Output the (x, y) coordinate of the center of the cell containing the given text.  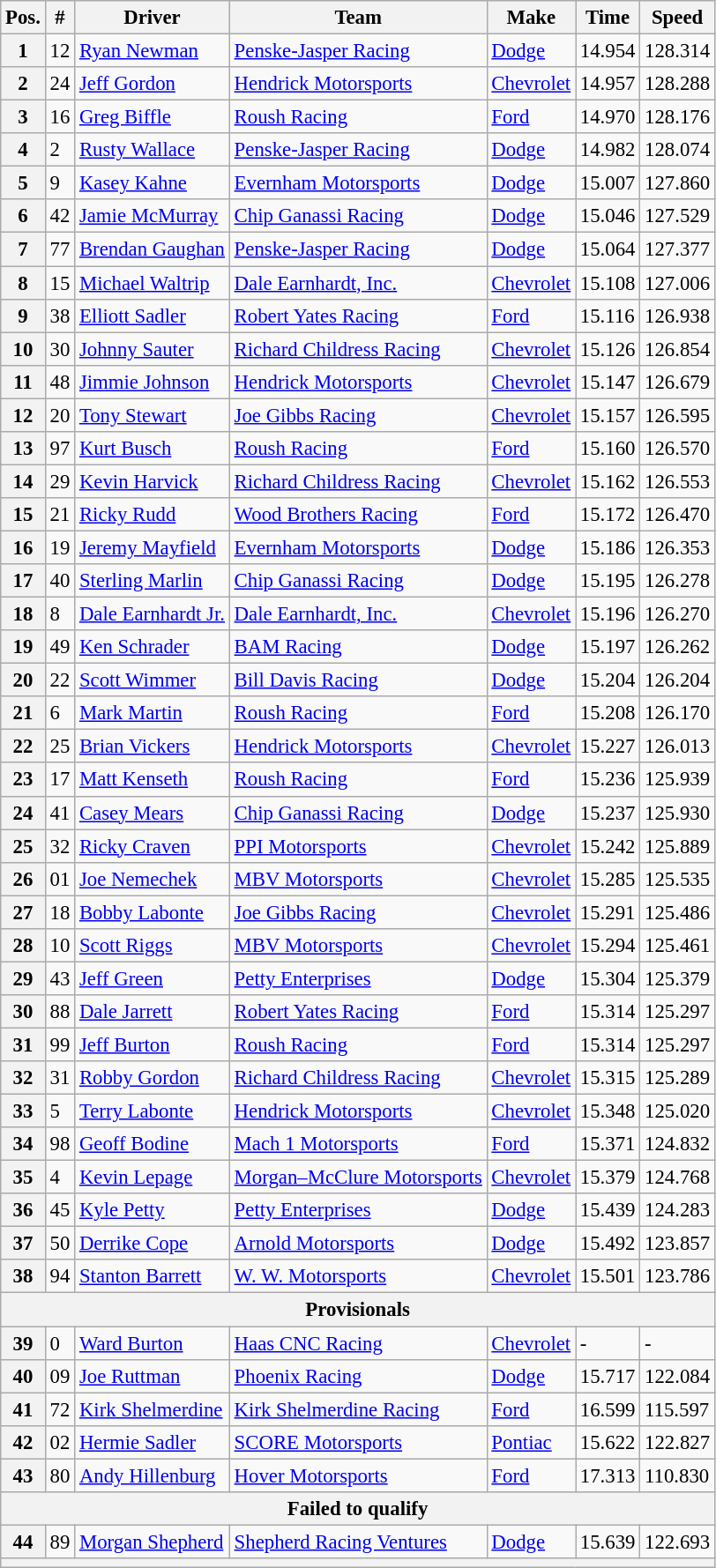
15.371 (607, 1144)
Hermie Sadler (153, 1442)
Shepherd Racing Ventures (358, 1542)
88 (60, 1012)
15.108 (607, 283)
127.529 (677, 216)
110.830 (677, 1475)
17.313 (607, 1475)
Bill Davis Racing (358, 680)
123.857 (677, 1244)
Derrike Cope (153, 1244)
Ryan Newman (153, 51)
15.348 (607, 1111)
Michael Waltrip (153, 283)
126.262 (677, 647)
7 (23, 249)
Stanton Barrett (153, 1277)
126.679 (677, 382)
15.046 (607, 216)
Johnny Sauter (153, 349)
01 (60, 879)
Jeremy Mayfield (153, 547)
122.827 (677, 1442)
23 (23, 780)
125.289 (677, 1078)
Morgan–McClure Motorsports (358, 1178)
128.314 (677, 51)
Dale Earnhardt Jr. (153, 614)
98 (60, 1144)
15.622 (607, 1442)
125.020 (677, 1111)
Kevin Lepage (153, 1178)
34 (23, 1144)
W. W. Motorsports (358, 1277)
SCORE Motorsports (358, 1442)
28 (23, 946)
Make (531, 18)
94 (60, 1277)
126.570 (677, 449)
Wood Brothers Racing (358, 515)
15.294 (607, 946)
126.170 (677, 713)
124.768 (677, 1178)
Mark Martin (153, 713)
15.197 (607, 647)
3 (23, 117)
15.237 (607, 813)
126.470 (677, 515)
27 (23, 912)
15.717 (607, 1376)
124.832 (677, 1144)
# (60, 18)
Elliott Sadler (153, 316)
15.379 (607, 1178)
Arnold Motorsports (358, 1244)
127.377 (677, 249)
15.007 (607, 183)
Terry Labonte (153, 1111)
126.270 (677, 614)
Sterling Marlin (153, 581)
125.379 (677, 978)
33 (23, 1111)
15.285 (607, 879)
14.954 (607, 51)
Provisionals (358, 1310)
44 (23, 1542)
Brian Vickers (153, 747)
128.288 (677, 84)
39 (23, 1343)
15.208 (607, 713)
45 (60, 1210)
13 (23, 449)
Jeff Burton (153, 1044)
Scott Riggs (153, 946)
35 (23, 1178)
126.353 (677, 547)
Ken Schrader (153, 647)
125.939 (677, 780)
Pontiac (531, 1442)
Scott Wimmer (153, 680)
Kevin Harvick (153, 481)
122.693 (677, 1542)
15.195 (607, 581)
Ricky Craven (153, 846)
15.204 (607, 680)
126.854 (677, 349)
09 (60, 1376)
97 (60, 449)
Failed to qualify (358, 1509)
Kyle Petty (153, 1210)
72 (60, 1409)
16.599 (607, 1409)
126.013 (677, 747)
15.147 (607, 382)
15.236 (607, 780)
127.006 (677, 283)
80 (60, 1475)
Jimmie Johnson (153, 382)
36 (23, 1210)
Ward Burton (153, 1343)
Jeff Green (153, 978)
15.160 (607, 449)
15.439 (607, 1210)
15.291 (607, 912)
15.639 (607, 1542)
Matt Kenseth (153, 780)
Casey Mears (153, 813)
15.157 (607, 415)
Mach 1 Motorsports (358, 1144)
Team (358, 18)
14.970 (607, 117)
Kasey Kahne (153, 183)
126.553 (677, 481)
Phoenix Racing (358, 1376)
0 (60, 1343)
Bobby Labonte (153, 912)
15.196 (607, 614)
02 (60, 1442)
124.283 (677, 1210)
Geoff Bodine (153, 1144)
48 (60, 382)
Rusty Wallace (153, 150)
15.126 (607, 349)
PPI Motorsports (358, 846)
Pos. (23, 18)
Jamie McMurray (153, 216)
Hover Motorsports (358, 1475)
1 (23, 51)
14.957 (607, 84)
Robby Gordon (153, 1078)
Brendan Gaughan (153, 249)
89 (60, 1542)
15.172 (607, 515)
14 (23, 481)
15.186 (607, 547)
15.315 (607, 1078)
15.227 (607, 747)
122.084 (677, 1376)
Joe Ruttman (153, 1376)
15.492 (607, 1244)
125.889 (677, 846)
125.535 (677, 879)
Dale Jarrett (153, 1012)
14.982 (607, 150)
11 (23, 382)
15.304 (607, 978)
126.938 (677, 316)
15.501 (607, 1277)
Kirk Shelmerdine (153, 1409)
128.176 (677, 117)
125.461 (677, 946)
Jeff Gordon (153, 84)
49 (60, 647)
125.486 (677, 912)
15.116 (607, 316)
Driver (153, 18)
99 (60, 1044)
128.074 (677, 150)
77 (60, 249)
Kirk Shelmerdine Racing (358, 1409)
125.930 (677, 813)
Joe Nemechek (153, 879)
127.860 (677, 183)
Haas CNC Racing (358, 1343)
Tony Stewart (153, 415)
15.064 (607, 249)
Time (607, 18)
126.204 (677, 680)
Andy Hillenburg (153, 1475)
37 (23, 1244)
Ricky Rudd (153, 515)
26 (23, 879)
50 (60, 1244)
126.595 (677, 415)
Kurt Busch (153, 449)
Speed (677, 18)
123.786 (677, 1277)
Morgan Shepherd (153, 1542)
15.242 (607, 846)
BAM Racing (358, 647)
Greg Biffle (153, 117)
115.597 (677, 1409)
126.278 (677, 581)
15.162 (607, 481)
